Capture the cell that displays the provided text and extract its [X, Y] central coordinate. 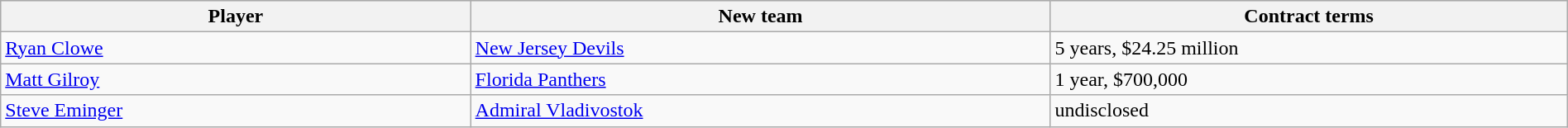
1 year, $700,000 [1308, 79]
Steve Eminger [236, 111]
Matt Gilroy [236, 79]
Contract terms [1308, 17]
New team [761, 17]
New Jersey Devils [761, 48]
Ryan Clowe [236, 48]
Player [236, 17]
undisclosed [1308, 111]
Florida Panthers [761, 79]
Admiral Vladivostok [761, 111]
5 years, $24.25 million [1308, 48]
